Determine the [X, Y] coordinate at the center of the cell enclosing the given text.  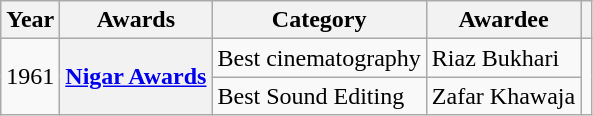
Riaz Bukhari [503, 58]
Nigar Awards [136, 77]
Awardee [503, 20]
Best cinematography [319, 58]
Zafar Khawaja [503, 96]
Best Sound Editing [319, 96]
1961 [30, 77]
Awards [136, 20]
Category [319, 20]
Year [30, 20]
